Pinpoint the cell where the given text exists, returning its [x, y] midpoint coordinate. 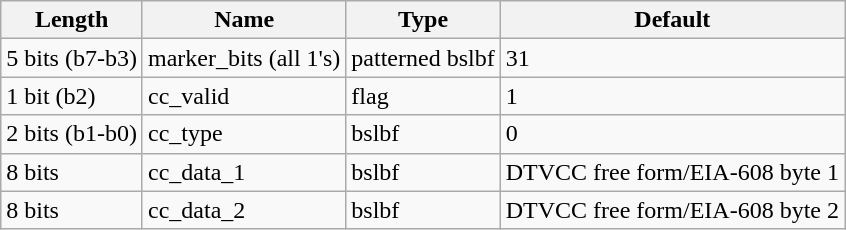
flag [423, 96]
marker_bits (all 1's) [244, 58]
0 [672, 134]
Type [423, 20]
31 [672, 58]
patterned bslbf [423, 58]
DTVCC free form/EIA-608 byte 2 [672, 210]
cc_data_1 [244, 172]
5 bits (b7-b3) [72, 58]
cc_data_2 [244, 210]
cc_type [244, 134]
cc_valid [244, 96]
1 bit (b2) [72, 96]
DTVCC free form/EIA-608 byte 1 [672, 172]
1 [672, 96]
Default [672, 20]
Name [244, 20]
Length [72, 20]
2 bits (b1-b0) [72, 134]
